Return [x, y] of the center of cell containing provided text 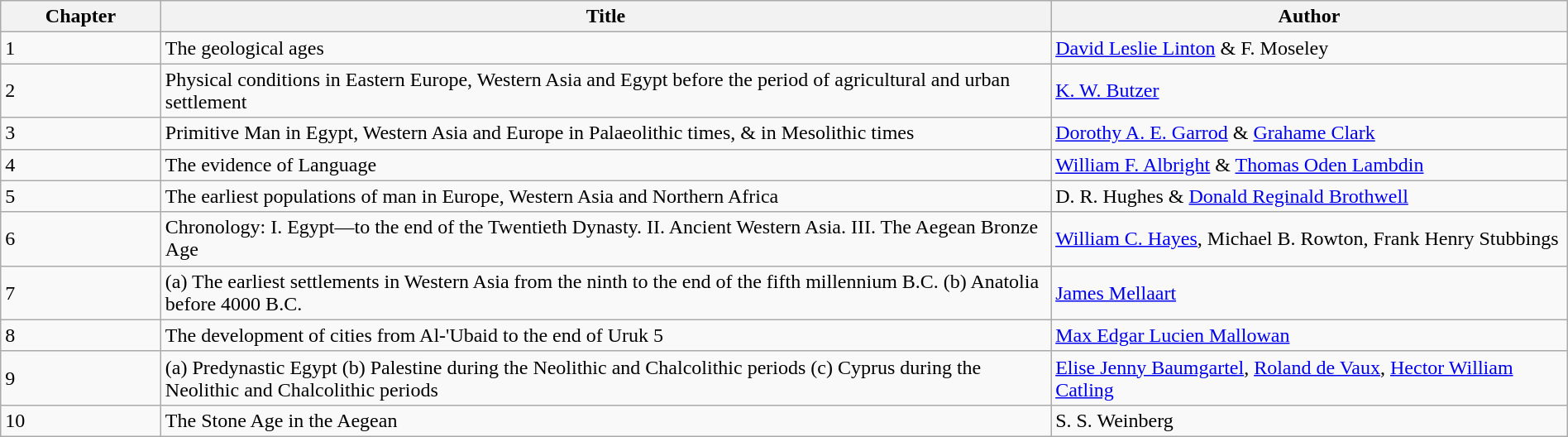
William F. Albright & Thomas Oden Lambdin [1310, 165]
Primitive Man in Egypt, Western Asia and Europe in Palaeolithic times, & in Mesolithic times [605, 133]
Chronology: I. Egypt—to the end of the Twentieth Dynasty. II. Ancient Western Asia. III. The Aegean Bronze Age [605, 238]
D. R. Hughes & Donald Reginald Brothwell [1310, 196]
3 [81, 133]
Physical conditions in Eastern Europe, Western Asia and Egypt before the period of agricultural and urban settlement [605, 91]
6 [81, 238]
Max Edgar Lucien Mallowan [1310, 335]
The evidence of Language [605, 165]
William C. Hayes, Michael B. Rowton, Frank Henry Stubbings [1310, 238]
The development of cities from Al-'Ubaid to the end of Uruk 5 [605, 335]
Author [1310, 17]
2 [81, 91]
David Leslie Linton & F. Moseley [1310, 48]
Chapter [81, 17]
S. S. Weinberg [1310, 420]
The geological ages [605, 48]
James Mellaart [1310, 293]
5 [81, 196]
K. W. Butzer [1310, 91]
4 [81, 165]
(a) Predynastic Egypt (b) Palestine during the Neolithic and Chalcolithic periods (c) Cyprus during the Neolithic and Chalcolithic periods [605, 377]
The Stone Age in the Aegean [605, 420]
Elise Jenny Baumgartel, Roland de Vaux, Hector William Catling [1310, 377]
Title [605, 17]
10 [81, 420]
(a) The earliest settlements in Western Asia from the ninth to the end of the fifth millennium B.C. (b) Anatolia before 4000 B.C. [605, 293]
9 [81, 377]
Dorothy A. E. Garrod & Grahame Clark [1310, 133]
1 [81, 48]
The earliest populations of man in Europe, Western Asia and Northern Africa [605, 196]
7 [81, 293]
8 [81, 335]
